Locate the cell with the specified text and output its [X, Y] center coordinate. 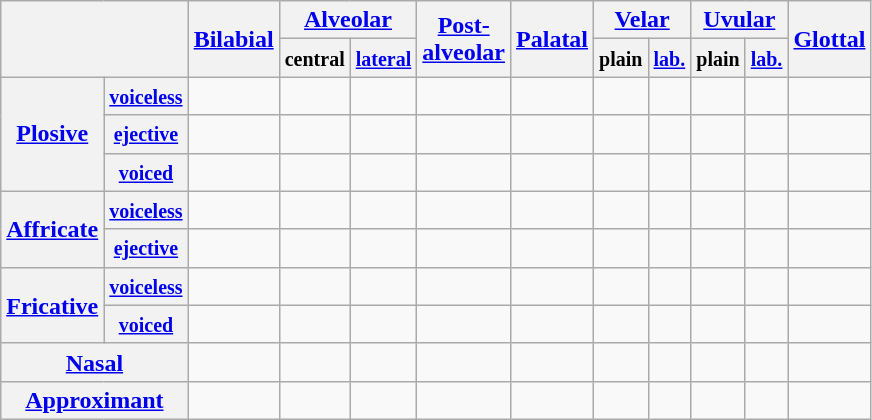
Plosive [52, 134]
Post-alveolar [464, 39]
Approximant [94, 400]
Velar [642, 20]
Affricate [52, 229]
Bilabial [234, 39]
Palatal [552, 39]
Fricative [52, 305]
lateral [384, 58]
Glottal [830, 39]
Uvular [740, 20]
Alveolar [348, 20]
central [314, 58]
Nasal [94, 362]
